From the cell containing the given text, extract its center point as (X, Y) coordinate. 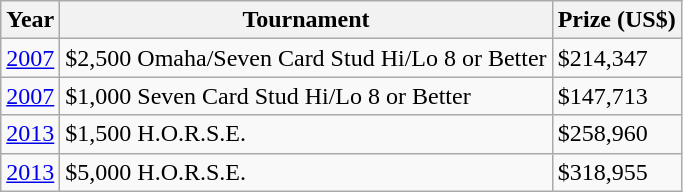
Year (30, 20)
$318,955 (616, 172)
$147,713 (616, 96)
$1,500 H.O.R.S.E. (306, 134)
$5,000 H.O.R.S.E. (306, 172)
Prize (US$) (616, 20)
$214,347 (616, 58)
$258,960 (616, 134)
$1,000 Seven Card Stud Hi/Lo 8 or Better (306, 96)
$2,500 Omaha/Seven Card Stud Hi/Lo 8 or Better (306, 58)
Tournament (306, 20)
